Extract the (x, y) coordinate from the center of the cell holding the provided text.  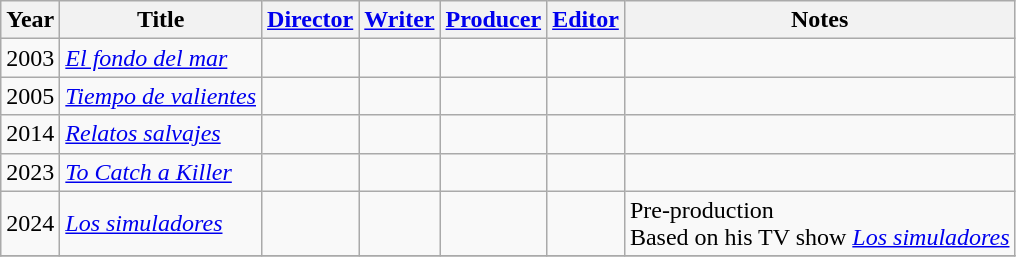
Producer (494, 20)
Pre-productionBased on his TV show Los simuladores (820, 224)
Director (310, 20)
Notes (820, 20)
Year (30, 20)
2003 (30, 58)
2023 (30, 172)
Editor (586, 20)
2024 (30, 224)
2014 (30, 134)
2005 (30, 96)
Tiempo de valientes (161, 96)
Los simuladores (161, 224)
Writer (400, 20)
Title (161, 20)
El fondo del mar (161, 58)
Relatos salvajes (161, 134)
To Catch a Killer (161, 172)
